Return (x, y) of the center of cell containing provided text 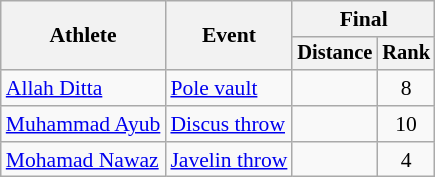
10 (406, 124)
Final (363, 19)
8 (406, 88)
Discus throw (228, 124)
Event (228, 36)
Athlete (84, 36)
Rank (406, 54)
Pole vault (228, 88)
Distance (334, 54)
Muhammad Ayub (84, 124)
Allah Ditta (84, 88)
